Find where the given text appears and provide that cell's center as [x, y] coordinate. 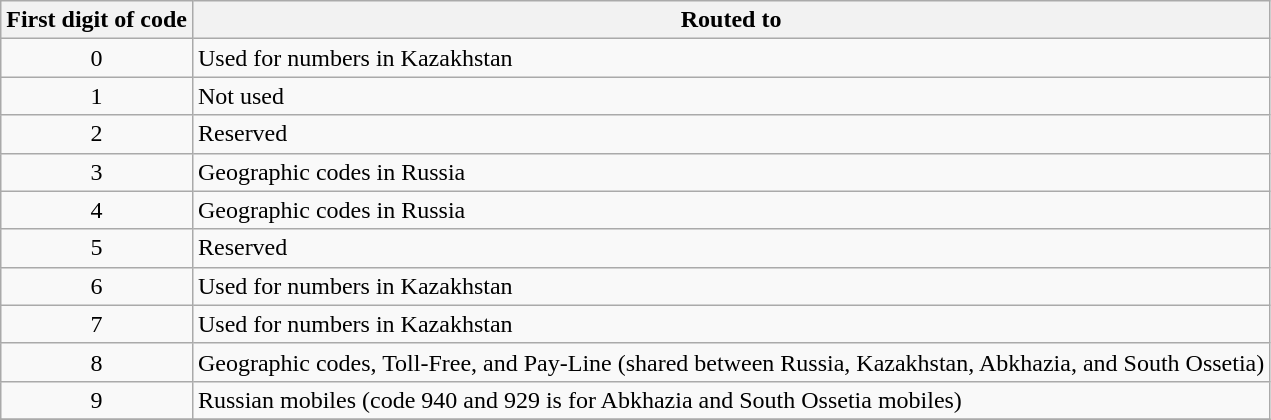
8 [97, 362]
First digit of code [97, 20]
7 [97, 324]
4 [97, 210]
2 [97, 134]
5 [97, 248]
Geographic codes, Toll-Free, and Pay-Line (shared between Russia, Kazakhstan, Abkhazia, and South Ossetia) [730, 362]
0 [97, 58]
Not used [730, 96]
Routed to [730, 20]
1 [97, 96]
Russian mobiles (code 940 and 929 is for Abkhazia and South Ossetia mobiles) [730, 400]
9 [97, 400]
6 [97, 286]
3 [97, 172]
